Provide the (X, Y) coordinate of the cell's center where the given text is located.  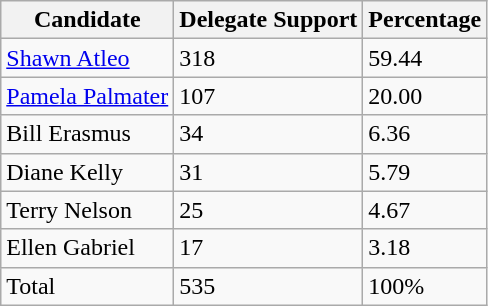
25 (268, 210)
Diane Kelly (88, 172)
59.44 (425, 58)
Delegate Support (268, 20)
6.36 (425, 134)
Ellen Gabriel (88, 248)
Candidate (88, 20)
Pamela Palmater (88, 96)
4.67 (425, 210)
Bill Erasmus (88, 134)
100% (425, 286)
535 (268, 286)
107 (268, 96)
34 (268, 134)
Percentage (425, 20)
Terry Nelson (88, 210)
20.00 (425, 96)
Total (88, 286)
318 (268, 58)
31 (268, 172)
5.79 (425, 172)
Shawn Atleo (88, 58)
3.18 (425, 248)
17 (268, 248)
